Capture the cell that displays the provided text and extract its [x, y] central coordinate. 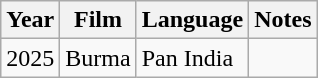
Burma [98, 58]
Pan India [192, 58]
Language [192, 20]
Film [98, 20]
Year [30, 20]
2025 [30, 58]
Notes [283, 20]
